Return (x, y) of the center of cell containing provided text 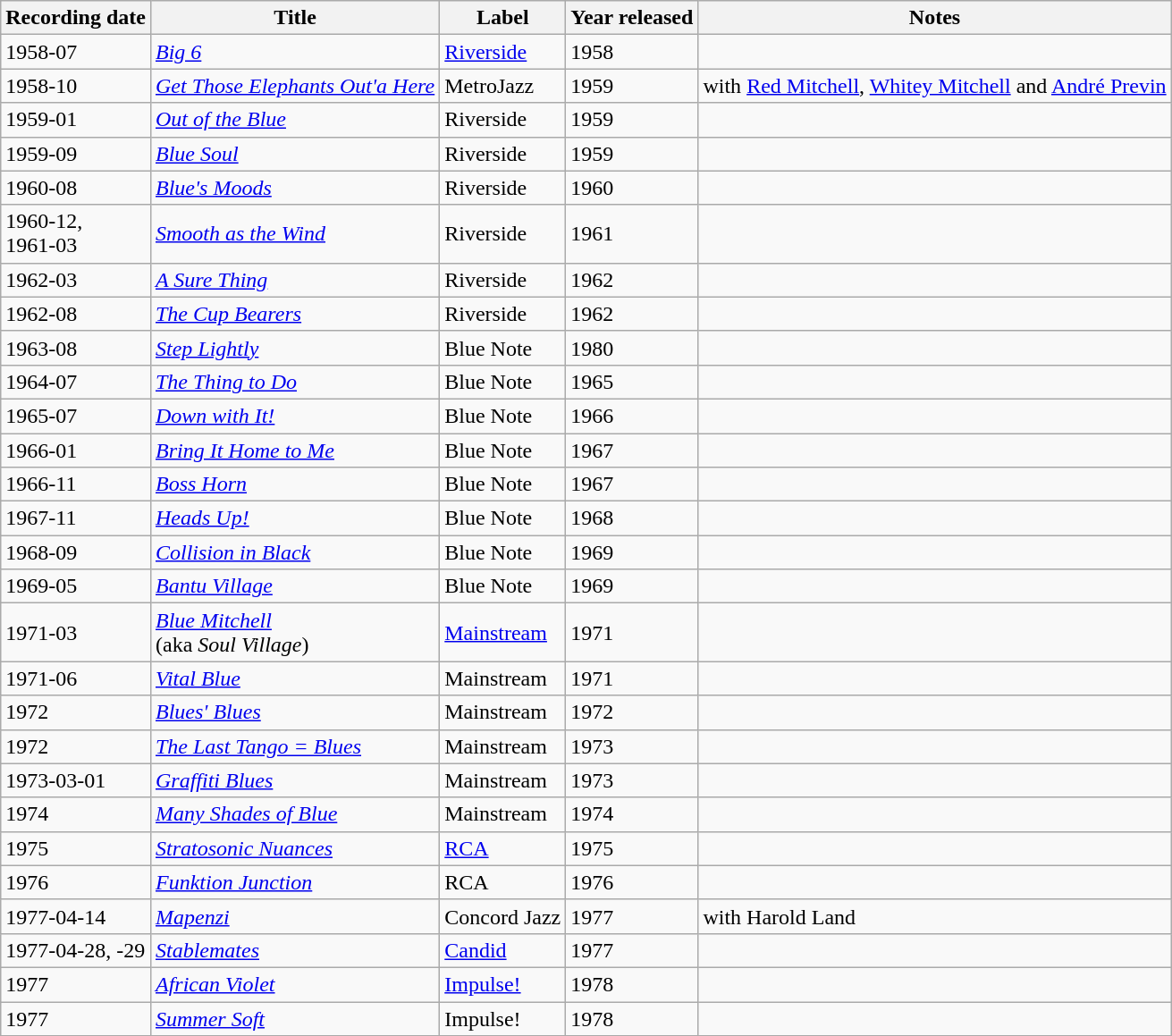
1967-11 (76, 518)
A Sure Thing (295, 280)
1962-03 (76, 280)
Notes (935, 18)
1960 (632, 188)
Label (502, 18)
1959-01 (76, 120)
1973-03-01 (76, 780)
1968-09 (76, 552)
Get Those Elephants Out'a Here (295, 86)
Boss Horn (295, 484)
Heads Up! (295, 518)
Step Lightly (295, 348)
Many Shades of Blue (295, 814)
The Thing to Do (295, 382)
1971-03 (76, 633)
Title (295, 18)
Funktion Junction (295, 882)
1963-08 (76, 348)
1977-04-14 (76, 916)
Mapenzi (295, 916)
Stratosonic Nuances (295, 848)
Down with It! (295, 416)
1966-11 (76, 484)
Smooth as the Wind (295, 234)
Year released (632, 18)
1971-06 (76, 678)
1966 (632, 416)
1968 (632, 518)
1962-08 (76, 314)
Graffiti Blues (295, 780)
1966-01 (76, 450)
1964-07 (76, 382)
1977-04-28, -29 (76, 950)
Collision in Black (295, 552)
1960-12, 1961-03 (76, 234)
1958-10 (76, 86)
with Red Mitchell, Whitey Mitchell and André Previn (935, 86)
1961 (632, 234)
1969-05 (76, 586)
1958 (632, 52)
The Cup Bearers (295, 314)
Bring It Home to Me (295, 450)
Recording date (76, 18)
Summer Soft (295, 1018)
Blues' Blues (295, 712)
1965-07 (76, 416)
The Last Tango = Blues (295, 746)
Vital Blue (295, 678)
Candid (502, 950)
Concord Jazz (502, 916)
Blue Soul (295, 154)
1959-09 (76, 154)
1958-07 (76, 52)
MetroJazz (502, 86)
Out of the Blue (295, 120)
with Harold Land (935, 916)
Blue's Moods (295, 188)
Stablemates (295, 950)
1960-08 (76, 188)
Big 6 (295, 52)
Bantu Village (295, 586)
1965 (632, 382)
African Violet (295, 984)
1980 (632, 348)
Blue Mitchell (aka Soul Village) (295, 633)
